From the cell containing the given text, extract its center point as (X, Y) coordinate. 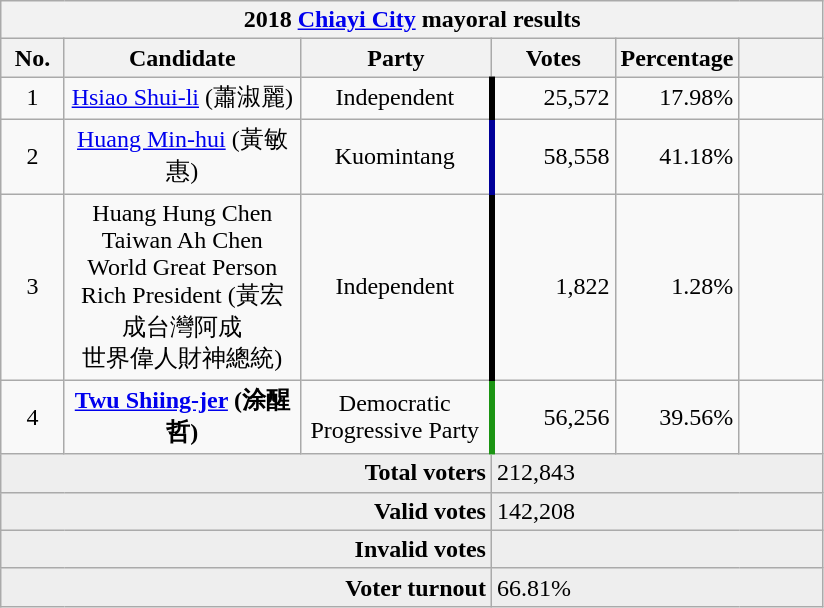
39.56% (677, 417)
41.18% (677, 156)
Valid votes (246, 511)
No. (33, 58)
2 (33, 156)
Total voters (246, 473)
Voter turnout (246, 587)
58,558 (553, 156)
142,208 (657, 511)
1.28% (677, 288)
56,256 (553, 417)
Democratic Progressive Party (396, 417)
212,843 (657, 473)
Huang Min-hui (黃敏惠) (182, 156)
1,822 (553, 288)
Invalid votes (246, 549)
4 (33, 417)
Twu Shiing-jer (涂醒哲) (182, 417)
Candidate (182, 58)
Kuomintang (396, 156)
25,572 (553, 98)
3 (33, 288)
2018 Chiayi City mayoral results (412, 20)
Hsiao Shui-li (蕭淑麗) (182, 98)
Huang Hung Chen Taiwan Ah Chen World Great Person Rich President (黃宏成台灣阿成世界偉人財神總統) (182, 288)
Party (396, 58)
Percentage (677, 58)
66.81% (657, 587)
17.98% (677, 98)
1 (33, 98)
Votes (553, 58)
